Identify which cell holds the provided text, then report its [x, y] central coordinate. 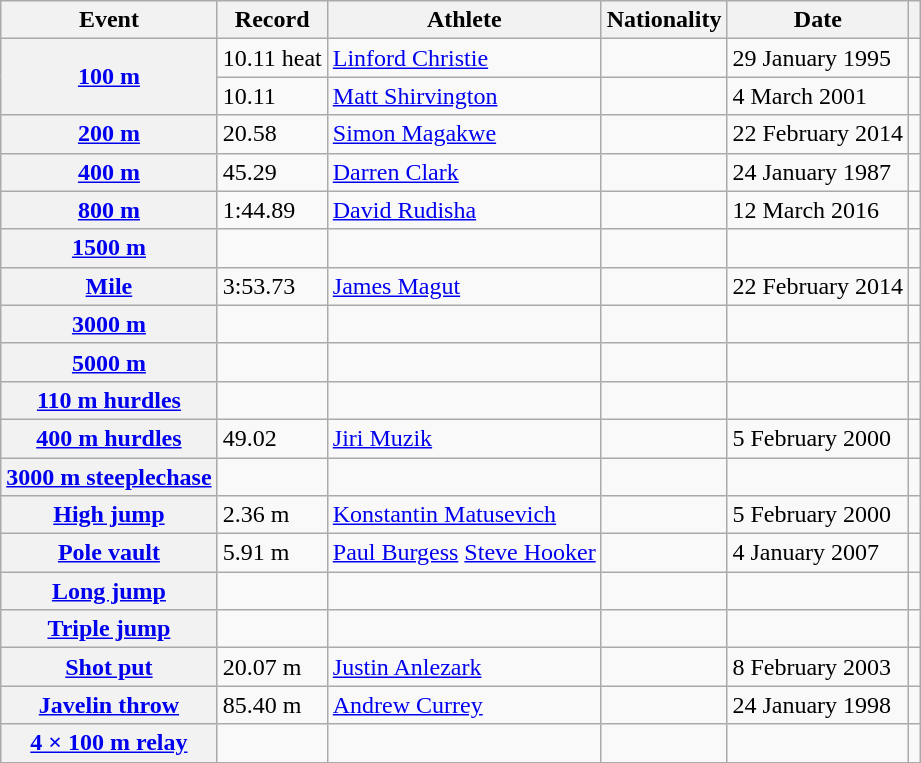
Long jump [109, 591]
Linford Christie [464, 58]
David Rudisha [464, 210]
3:53.73 [272, 286]
High jump [109, 515]
4 March 2001 [818, 96]
400 m [109, 172]
49.02 [272, 438]
Justin Anlezark [464, 667]
Pole vault [109, 553]
Shot put [109, 667]
Andrew Currey [464, 705]
3000 m [109, 324]
Simon Magakwe [464, 134]
Konstantin Matusevich [464, 515]
10.11 [272, 96]
Date [818, 20]
24 January 1987 [818, 172]
20.07 m [272, 667]
100 m [109, 77]
Matt Shirvington [464, 96]
Record [272, 20]
4 January 2007 [818, 553]
Event [109, 20]
James Magut [464, 286]
4 × 100 m relay [109, 743]
Javelin throw [109, 705]
200 m [109, 134]
5.91 m [272, 553]
3000 m steeplechase [109, 477]
Paul Burgess Steve Hooker [464, 553]
8 February 2003 [818, 667]
2.36 m [272, 515]
Triple jump [109, 629]
Mile [109, 286]
400 m hurdles [109, 438]
Jiri Muzik [464, 438]
1:44.89 [272, 210]
24 January 1998 [818, 705]
1500 m [109, 248]
29 January 1995 [818, 58]
85.40 m [272, 705]
110 m hurdles [109, 400]
10.11 heat [272, 58]
12 March 2016 [818, 210]
45.29 [272, 172]
Darren Clark [464, 172]
800 m [109, 210]
Athlete [464, 20]
5000 m [109, 362]
Nationality [664, 20]
20.58 [272, 134]
